From the cell containing the given text, extract its center point as [X, Y] coordinate. 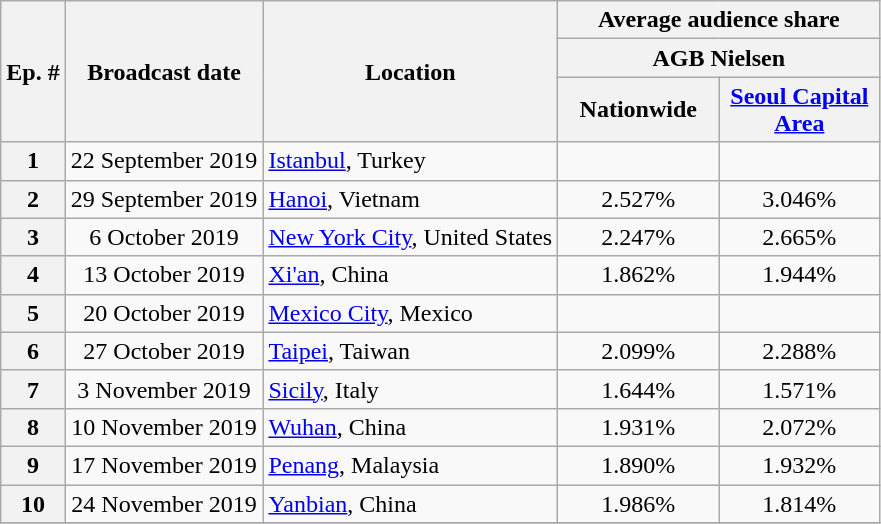
27 October 2019 [164, 351]
29 September 2019 [164, 199]
2.072% [800, 427]
Wuhan, China [410, 427]
22 September 2019 [164, 161]
2.247% [638, 237]
Location [410, 72]
9 [33, 465]
Penang, Malaysia [410, 465]
1.571% [800, 389]
10 [33, 503]
3 November 2019 [164, 389]
13 October 2019 [164, 275]
6 October 2019 [164, 237]
Average audience share [719, 20]
Broadcast date [164, 72]
Istanbul, Turkey [410, 161]
Mexico City, Mexico [410, 313]
20 October 2019 [164, 313]
10 November 2019 [164, 427]
7 [33, 389]
Nationwide [638, 110]
4 [33, 275]
2.527% [638, 199]
Hanoi, Vietnam [410, 199]
1 [33, 161]
AGB Nielsen [719, 58]
2.288% [800, 351]
Sicily, Italy [410, 389]
1.644% [638, 389]
1.932% [800, 465]
Xi'an, China [410, 275]
2 [33, 199]
8 [33, 427]
1.931% [638, 427]
6 [33, 351]
1.890% [638, 465]
5 [33, 313]
24 November 2019 [164, 503]
Yanbian, China [410, 503]
1.944% [800, 275]
2.665% [800, 237]
3.046% [800, 199]
1.814% [800, 503]
Taipei, Taiwan [410, 351]
New York City, United States [410, 237]
3 [33, 237]
Seoul Capital Area [800, 110]
2.099% [638, 351]
1.862% [638, 275]
Ep. # [33, 72]
17 November 2019 [164, 465]
1.986% [638, 503]
